Provide the (X, Y) coordinate of the cell's center where the given text is located.  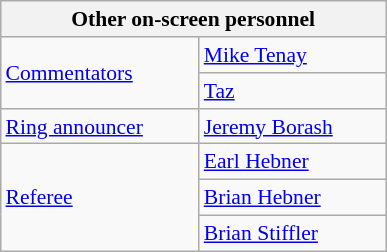
Referee (100, 198)
Earl Hebner (292, 162)
Commentators (100, 72)
Brian Stiffler (292, 233)
Jeremy Borash (292, 126)
Mike Tenay (292, 55)
Brian Hebner (292, 197)
Taz (292, 91)
Other on-screen personnel (194, 19)
Ring announcer (100, 126)
